Provide the (X, Y) coordinate of the cell's center where the given text is located.  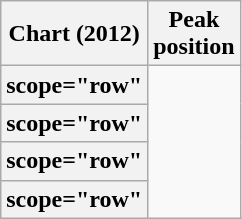
Peakposition (194, 34)
Chart (2012) (74, 34)
